Detect which cell encompasses the target text, then output its [x, y] center coordinate. 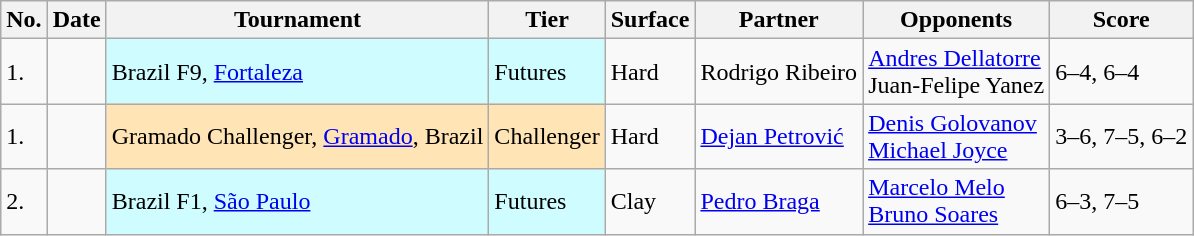
Surface [650, 20]
Marcelo Melo Bruno Soares [956, 202]
Brazil F9, Fortaleza [298, 72]
Tier [547, 20]
Opponents [956, 20]
6–3, 7–5 [1122, 202]
Clay [650, 202]
Challenger [547, 136]
3–6, 7–5, 6–2 [1122, 136]
Pedro Braga [779, 202]
6–4, 6–4 [1122, 72]
Rodrigo Ribeiro [779, 72]
2. [24, 202]
Andres Dellatorre Juan-Felipe Yanez [956, 72]
Brazil F1, São Paulo [298, 202]
Dejan Petrović [779, 136]
Gramado Challenger, Gramado, Brazil [298, 136]
No. [24, 20]
Denis Golovanov Michael Joyce [956, 136]
Tournament [298, 20]
Partner [779, 20]
Date [76, 20]
Score [1122, 20]
